Detect which cell encompasses the target text, then output its [X, Y] center coordinate. 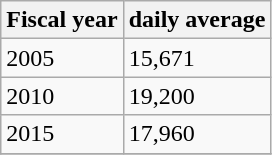
19,200 [197, 96]
Fiscal year [62, 20]
17,960 [197, 134]
daily average [197, 20]
2005 [62, 58]
2010 [62, 96]
15,671 [197, 58]
2015 [62, 134]
